Determine the (X, Y) coordinate at the center of the cell enclosing the given text.  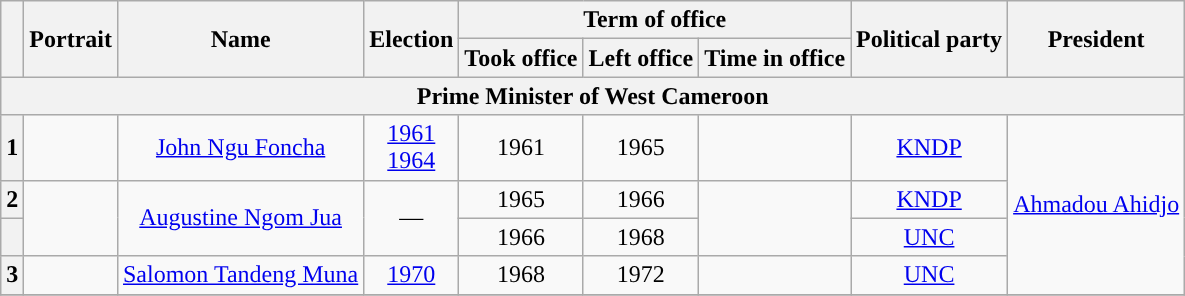
1 (12, 148)
Left office (641, 58)
1970 (412, 275)
19611964 (412, 148)
Ahmadou Ahidjo (1096, 204)
1961 (521, 148)
1972 (641, 275)
John Ngu Foncha (240, 148)
2 (12, 199)
Portrait (71, 39)
Time in office (775, 58)
Term of office (655, 20)
Political party (930, 39)
— (412, 218)
3 (12, 275)
Salomon Tandeng Muna (240, 275)
Augustine Ngom Jua (240, 218)
Election (412, 39)
Prime Minister of West Cameroon (593, 96)
Took office (521, 58)
President (1096, 39)
Name (240, 39)
